Return the [X, Y] coordinate for the center point of the cell that contains the specified text.  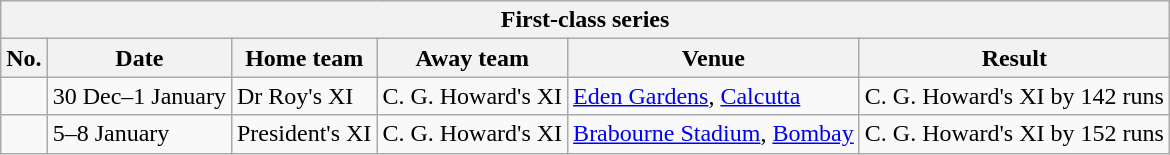
Date [139, 58]
Brabourne Stadium, Bombay [714, 134]
5–8 January [139, 134]
Venue [714, 58]
Away team [472, 58]
Home team [304, 58]
No. [24, 58]
President's XI [304, 134]
Result [1014, 58]
Eden Gardens, Calcutta [714, 96]
30 Dec–1 January [139, 96]
Dr Roy's XI [304, 96]
C. G. Howard's XI by 152 runs [1014, 134]
C. G. Howard's XI by 142 runs [1014, 96]
First-class series [586, 20]
